Extract the (x, y) coordinate from the center of the cell holding the provided text.  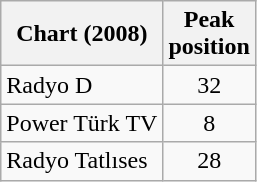
Radyo D (82, 85)
Peakposition (209, 34)
Power Türk TV (82, 123)
32 (209, 85)
8 (209, 123)
Chart (2008) (82, 34)
28 (209, 161)
Radyo Tatlıses (82, 161)
